Output the [X, Y] coordinate of the center of the cell containing the given text.  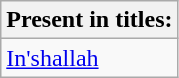
Present in titles: [90, 20]
In'shallah [90, 58]
